Extract the (x, y) coordinate from the center of the cell holding the provided text.  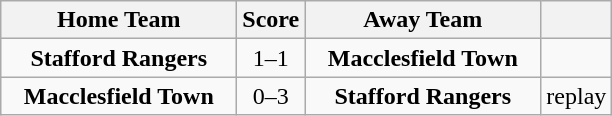
Home Team (119, 20)
1–1 (271, 58)
Score (271, 20)
Away Team (423, 20)
0–3 (271, 96)
replay (576, 96)
